Return the (X, Y) coordinate for the center point of the cell that contains the specified text.  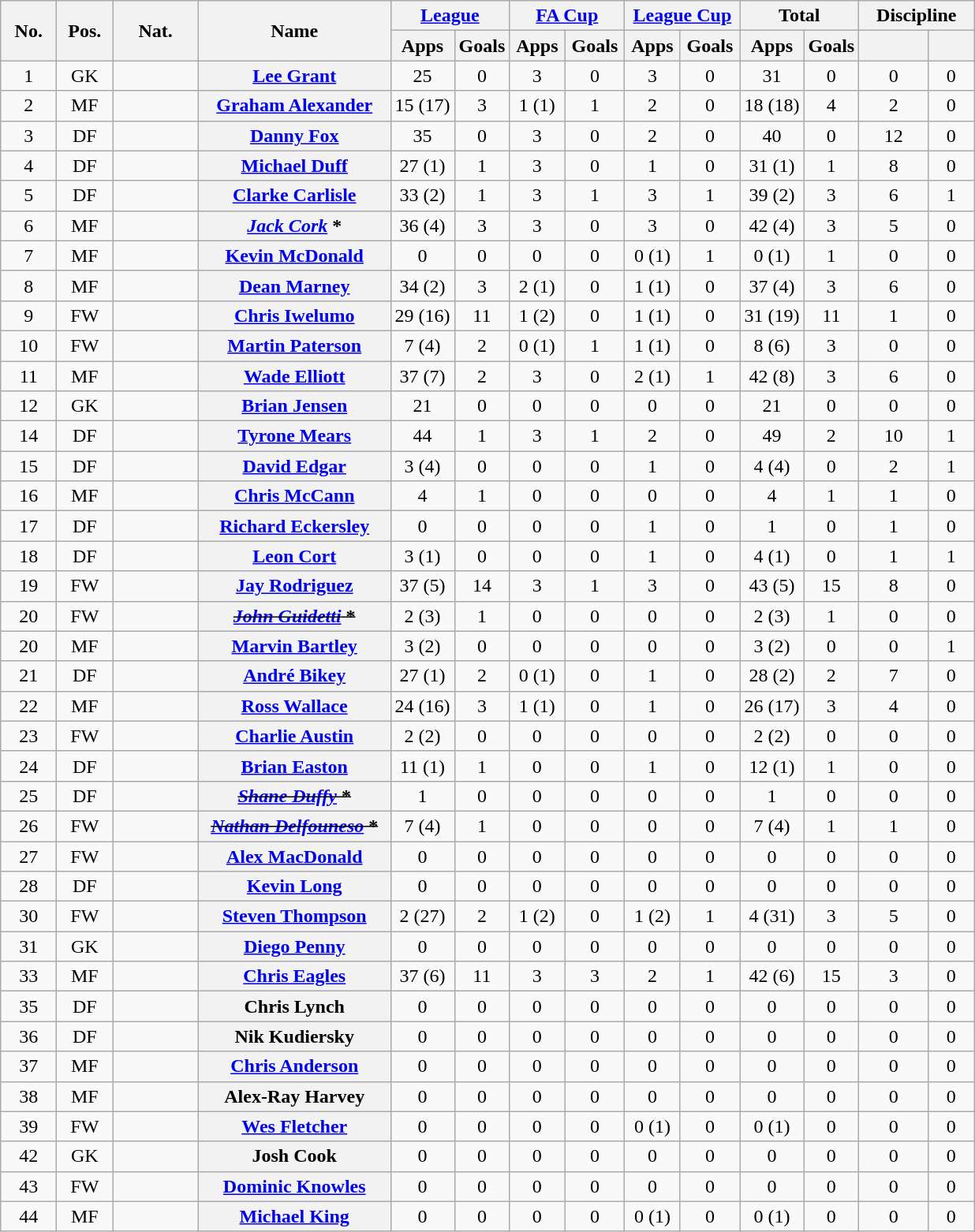
Graham Alexander (294, 106)
4 (31) (771, 917)
37 (7) (423, 376)
22 (28, 706)
39 (2) (771, 196)
4 (4) (771, 466)
15 (17) (423, 106)
Name (294, 31)
36 (28, 1036)
Wade Elliott (294, 376)
49 (771, 436)
Jack Cork * (294, 226)
4 (1) (771, 556)
29 (16) (423, 315)
Pos. (85, 31)
37 (28, 1066)
Steven Thompson (294, 917)
League (450, 16)
8 (6) (771, 345)
Diego Penny (294, 946)
Josh Cook (294, 1156)
30 (28, 917)
40 (771, 136)
Total (800, 16)
37 (4) (771, 286)
3 (1) (423, 556)
Chris Eagles (294, 976)
No. (28, 31)
League Cup (682, 16)
33 (2) (423, 196)
26 (28, 826)
FA Cup (567, 16)
43 (5) (771, 586)
34 (2) (423, 286)
24 (16) (423, 706)
26 (17) (771, 706)
Nik Kudiersky (294, 1036)
Discipline (917, 16)
42 (4) (771, 226)
Tyrone Mears (294, 436)
Chris McCann (294, 496)
Danny Fox (294, 136)
28 (2) (771, 676)
Kevin Long (294, 887)
42 (8) (771, 376)
Chris Iwelumo (294, 315)
David Edgar (294, 466)
11 (1) (423, 766)
Martin Paterson (294, 345)
31 (1) (771, 166)
Lee Grant (294, 76)
Michael King (294, 1216)
2 (27) (423, 917)
Shane Duffy * (294, 796)
16 (28, 496)
John Guidetti * (294, 616)
37 (5) (423, 586)
19 (28, 586)
43 (28, 1186)
24 (28, 766)
Brian Jensen (294, 406)
3 (4) (423, 466)
Chris Anderson (294, 1066)
28 (28, 887)
9 (28, 315)
27 (28, 856)
42 (6) (771, 976)
42 (28, 1156)
39 (28, 1126)
Leon Cort (294, 556)
Dean Marney (294, 286)
Chris Lynch (294, 1006)
33 (28, 976)
André Bikey (294, 676)
Clarke Carlisle (294, 196)
Charlie Austin (294, 736)
Michael Duff (294, 166)
36 (4) (423, 226)
Richard Eckersley (294, 526)
38 (28, 1096)
17 (28, 526)
37 (6) (423, 976)
Nat. (156, 31)
Brian Easton (294, 766)
Jay Rodriguez (294, 586)
18 (28, 556)
Kevin McDonald (294, 256)
Alex MacDonald (294, 856)
Dominic Knowles (294, 1186)
Marvin Bartley (294, 646)
23 (28, 736)
Nathan Delfouneso * (294, 826)
Wes Fletcher (294, 1126)
Ross Wallace (294, 706)
31 (19) (771, 315)
12 (1) (771, 766)
18 (18) (771, 106)
Alex-Ray Harvey (294, 1096)
